For the text-containing cell, return its midpoint in (x, y) coordinate format. 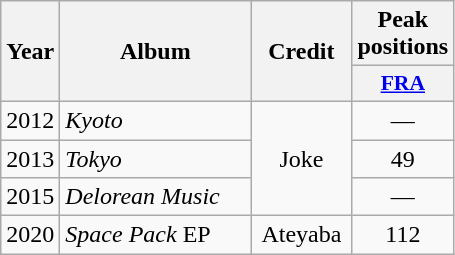
2012 (30, 120)
2015 (30, 197)
112 (403, 235)
Album (156, 52)
Peak positions (403, 34)
FRA (403, 84)
Delorean Music (156, 197)
49 (403, 159)
Tokyo (156, 159)
Space Pack EP (156, 235)
Kyoto (156, 120)
Joke (302, 158)
Year (30, 52)
Ateyaba (302, 235)
2020 (30, 235)
2013 (30, 159)
Credit (302, 52)
